Capture the cell that displays the provided text and extract its (x, y) central coordinate. 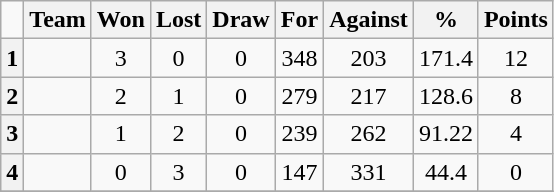
Team (58, 20)
Points (516, 20)
128.6 (446, 96)
91.22 (446, 134)
44.4 (446, 172)
348 (299, 58)
203 (369, 58)
Lost (178, 20)
279 (299, 96)
8 (516, 96)
171.4 (446, 58)
For (299, 20)
262 (369, 134)
217 (369, 96)
147 (299, 172)
% (446, 20)
12 (516, 58)
331 (369, 172)
Draw (241, 20)
Won (120, 20)
239 (299, 134)
Against (369, 20)
